Locate the cell with the specified text and output its [X, Y] center coordinate. 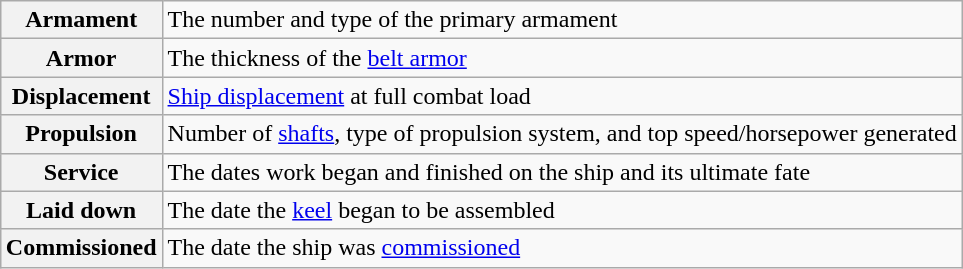
Commissioned [81, 248]
Service [81, 172]
Armor [81, 58]
The dates work began and finished on the ship and its ultimate fate [562, 172]
Laid down [81, 210]
Propulsion [81, 134]
The date the keel began to be assembled [562, 210]
Number of shafts, type of propulsion system, and top speed/horsepower generated [562, 134]
The thickness of the belt armor [562, 58]
The number and type of the primary armament [562, 20]
Displacement [81, 96]
The date the ship was commissioned [562, 248]
Armament [81, 20]
Ship displacement at full combat load [562, 96]
